Output the (X, Y) coordinate of the center of the cell containing the given text.  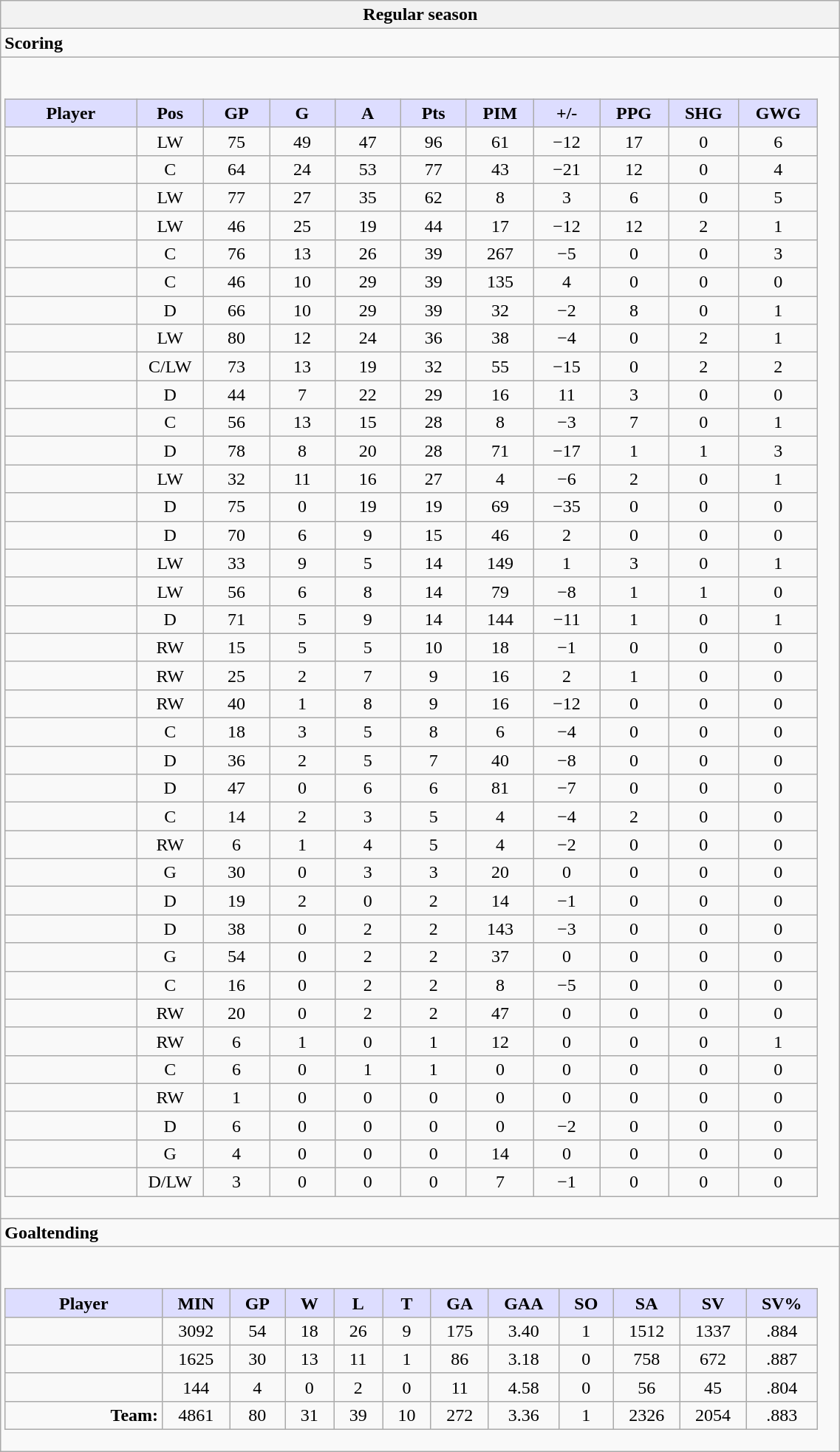
Goaltending (420, 1233)
79 (500, 591)
96 (433, 141)
GWG (778, 113)
GAA (523, 1303)
.887 (782, 1359)
SHG (703, 113)
73 (236, 367)
−6 (567, 479)
.804 (782, 1387)
SV (713, 1303)
70 (236, 535)
35 (368, 197)
149 (500, 563)
3092 (197, 1331)
.883 (782, 1415)
135 (500, 282)
672 (713, 1359)
Pts (433, 113)
272 (460, 1415)
.884 (782, 1331)
31 (310, 1415)
3.18 (523, 1359)
SV% (782, 1303)
C/LW (170, 367)
175 (460, 1331)
−7 (567, 788)
Scoring (420, 43)
Team: (84, 1415)
53 (368, 169)
64 (236, 169)
−17 (567, 451)
W (310, 1303)
758 (646, 1359)
86 (460, 1359)
Pos (170, 113)
55 (500, 367)
76 (236, 253)
62 (433, 197)
4861 (197, 1415)
−35 (567, 507)
−15 (567, 367)
PPG (634, 113)
4.58 (523, 1387)
MIN (197, 1303)
Regular season (420, 15)
33 (236, 563)
2326 (646, 1415)
A (368, 113)
3.40 (523, 1331)
1625 (197, 1359)
3.36 (523, 1415)
SA (646, 1303)
GA (460, 1303)
81 (500, 788)
78 (236, 451)
69 (500, 507)
45 (713, 1387)
49 (303, 141)
1512 (646, 1331)
PIM (500, 113)
267 (500, 253)
143 (500, 929)
2054 (713, 1415)
D/LW (170, 1182)
22 (368, 395)
66 (236, 310)
−11 (567, 619)
1337 (713, 1331)
L (358, 1303)
43 (500, 169)
T (407, 1303)
−21 (567, 169)
61 (500, 141)
SO (586, 1303)
37 (500, 957)
+/- (567, 113)
